Detect which cell encompasses the target text, then output its [X, Y] center coordinate. 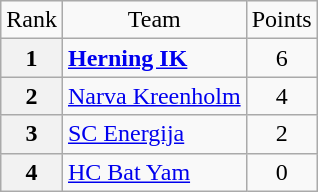
Team [154, 20]
Rank [32, 20]
SC Energija [154, 134]
HC Bat Yam [154, 172]
Points [282, 20]
Narva Kreenholm [154, 96]
0 [282, 172]
6 [282, 58]
3 [32, 134]
Herning IK [154, 58]
1 [32, 58]
